Output the [X, Y] coordinate of the center of the cell containing the given text.  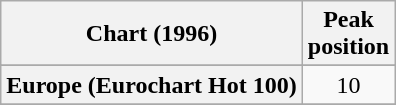
10 [348, 85]
Chart (1996) [152, 34]
Peakposition [348, 34]
Europe (Eurochart Hot 100) [152, 85]
